For the text-containing cell, return its midpoint in [x, y] coordinate format. 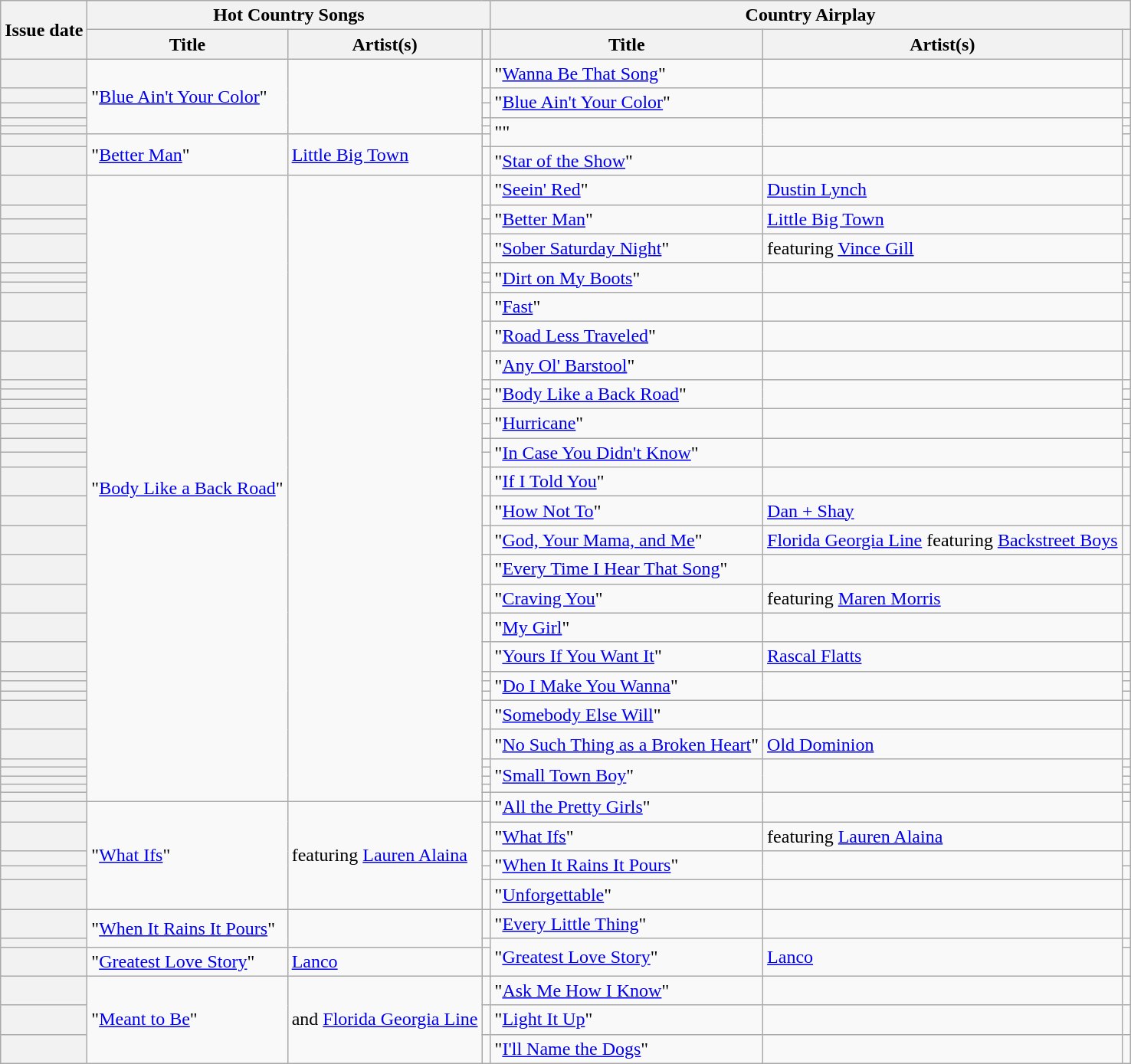
Hot Country Songs [289, 15]
"My Girl" [627, 627]
"Do I Make You Wanna" [627, 686]
"Dirt on My Boots" [627, 277]
"Yours If You Want It" [627, 656]
"Fast" [627, 306]
Country Airplay [811, 15]
"Light It Up" [627, 1020]
"Wanna Be That Song" [627, 74]
"Any Ol' Barstool" [627, 365]
featuring Maren Morris [942, 598]
"Unforgettable" [627, 895]
"How Not To" [627, 511]
"Meant to Be" [187, 1020]
Dan + Shay [942, 511]
"Small Town Boy" [627, 775]
Dustin Lynch [942, 190]
"Sober Saturday Night" [627, 248]
"I'll Name the Dogs" [627, 1049]
Old Dominion [942, 744]
"God, Your Mama, and Me" [627, 540]
"Star of the Show" [627, 161]
"Hurricane" [627, 424]
featuring Vince Gill [942, 248]
Rascal Flatts [942, 656]
"In Case You Didn't Know" [627, 453]
and Florida Georgia Line [385, 1020]
"Somebody Else Will" [627, 715]
"Seein' Red" [627, 190]
Issue date [44, 30]
"" [627, 132]
"No Such Thing as a Broken Heart" [627, 744]
"If I Told You" [627, 482]
"Every Little Thing" [627, 924]
Florida Georgia Line featuring Backstreet Boys [942, 540]
"Craving You" [627, 598]
"Every Time I Hear That Song" [627, 569]
"Ask Me How I Know" [627, 990]
"Road Less Traveled" [627, 336]
"All the Pretty Girls" [627, 807]
